Identify which cell holds the provided text, then report its (X, Y) central coordinate. 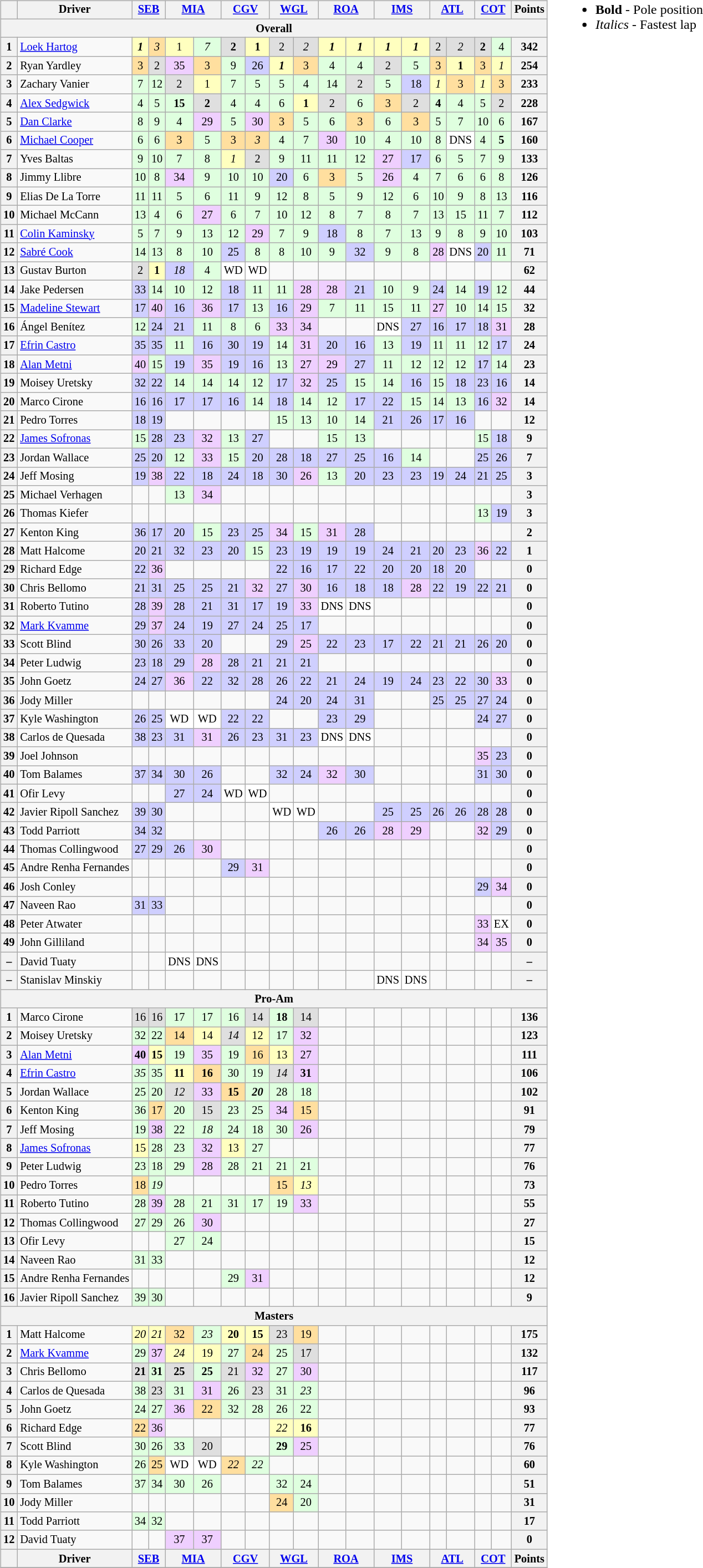
Jimmy Llibre (74, 178)
Ryan Yardley (74, 66)
60 (529, 1465)
Michael Cooper (74, 140)
EX (501, 924)
John Gilliland (74, 943)
136 (529, 1017)
Dan Clarke (74, 122)
71 (529, 252)
62 (529, 271)
Peter Atwater (74, 924)
167 (529, 122)
Masters (274, 1316)
79 (529, 1129)
Joel Johnson (74, 756)
41 (9, 793)
Yves Baltas (74, 159)
Overall (274, 28)
342 (529, 47)
Michael McCann (74, 215)
Alex Sedgwick (74, 103)
46 (9, 887)
49 (9, 943)
116 (529, 196)
126 (529, 178)
111 (529, 1055)
228 (529, 103)
Sabré Cook (74, 252)
Pro-Am (274, 999)
Stanislav Minskiy (74, 980)
Zachary Vanier (74, 84)
43 (9, 831)
Thomas Kiefer (74, 513)
Josh Conley (74, 887)
Jake Pedersen (74, 289)
Loek Hartog (74, 47)
Elias De La Torre (74, 196)
51 (529, 1484)
Michael Verhagen (74, 495)
132 (529, 1353)
175 (529, 1335)
112 (529, 215)
42 (9, 812)
117 (529, 1372)
254 (529, 66)
123 (529, 1036)
91 (529, 1111)
Gustav Burton (74, 271)
160 (529, 140)
55 (529, 1204)
233 (529, 84)
96 (529, 1391)
103 (529, 234)
133 (529, 159)
93 (529, 1409)
Ángel Benítez (74, 327)
45 (9, 868)
102 (529, 1092)
48 (9, 924)
73 (529, 1185)
Madeline Stewart (74, 308)
Colin Kaminsky (74, 234)
47 (9, 905)
106 (529, 1073)
